Extract the [X, Y] coordinate from the center of the cell holding the provided text.  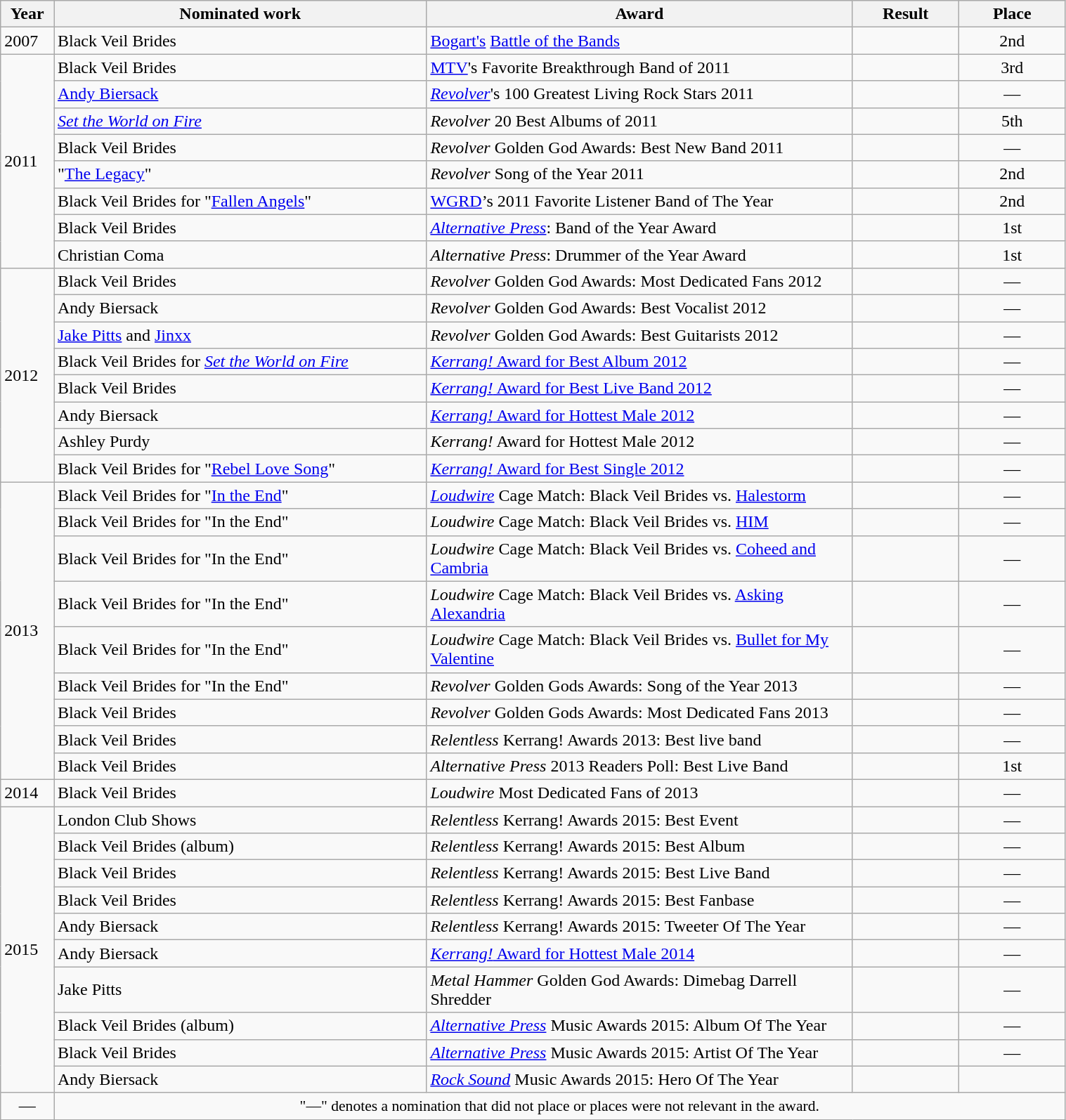
2015 [27, 950]
"—" denotes a nomination that did not place or places were not relevant in the award. [559, 1106]
Year [27, 14]
Relentless Kerrang! Awards 2015: Tweeter Of The Year [639, 927]
Loudwire Cage Match: Black Veil Brides vs. HIM [639, 522]
5th [1012, 121]
Relentless Kerrang! Awards 2015: Best Fanbase [639, 900]
Revolver Golden God Awards: Best New Band 2011 [639, 148]
Kerrang! Award for Hottest Male 2014 [639, 953]
2012 [27, 375]
MTV's Favorite Breakthrough Band of 2011 [639, 67]
Black Veil Brides for "Fallen Angels" [240, 201]
London Club Shows [240, 820]
Revolver Golden God Awards: Best Vocalist 2012 [639, 308]
Revolver Golden Gods Awards: Most Dedicated Fans 2013 [639, 712]
"The Legacy" [240, 174]
Loudwire Cage Match: Black Veil Brides vs. Bullet for My Valentine [639, 649]
Kerrang! Award for Best Album 2012 [639, 362]
Ashley Purdy [240, 442]
Revolver Song of the Year 2011 [639, 174]
Metal Hammer Golden God Awards: Dimebag Darrell Shredder [639, 989]
Place [1012, 14]
Loudwire Cage Match: Black Veil Brides vs. Asking Alexandria [639, 604]
Set the World on Fire [240, 121]
2011 [27, 161]
2013 [27, 631]
Result [906, 14]
3rd [1012, 67]
Bogart's Battle of the Bands [639, 41]
Alternative Press: Band of the Year Award [639, 228]
Black Veil Brides for Set the World on Fire [240, 362]
Revolver Golden God Awards: Most Dedicated Fans 2012 [639, 281]
Kerrang! Award for Best Live Band 2012 [639, 389]
Revolver Golden Gods Awards: Song of the Year 2013 [639, 686]
Relentless Kerrang! Awards 2015: Best Album [639, 847]
Jake Pitts and Jinxx [240, 335]
Relentless Kerrang! Awards 2015: Best Event [639, 820]
Relentless Kerrang! Awards 2015: Best Live Band [639, 873]
2014 [27, 793]
Alternative Press Music Awards 2015: Album Of The Year [639, 1026]
Revolver Golden God Awards: Best Guitarists 2012 [639, 335]
Alternative Press: Drummer of the Year Award [639, 254]
2007 [27, 41]
Black Veil Brides for "Rebel Love Song" [240, 469]
Relentless Kerrang! Awards 2013: Best live band [639, 739]
Nominated work [240, 14]
Alternative Press Music Awards 2015: Artist Of The Year [639, 1053]
Christian Coma [240, 254]
Alternative Press 2013 Readers Poll: Best Live Band [639, 766]
Rock Sound Music Awards 2015: Hero Of The Year [639, 1079]
Loudwire Most Dedicated Fans of 2013 [639, 793]
Award [639, 14]
Jake Pitts [240, 989]
Loudwire Cage Match: Black Veil Brides vs. Coheed and Cambria [639, 558]
Revolver's 100 Greatest Living Rock Stars 2011 [639, 94]
WGRD’s 2011 Favorite Listener Band of The Year [639, 201]
Loudwire Cage Match: Black Veil Brides vs. Halestorm [639, 495]
Revolver 20 Best Albums of 2011 [639, 121]
Kerrang! Award for Best Single 2012 [639, 469]
